Output the [x, y] coordinate of the center of the cell containing the given text.  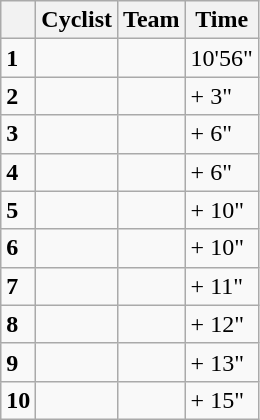
10'56" [222, 58]
9 [18, 362]
+ 12" [222, 324]
+ 11" [222, 286]
10 [18, 400]
1 [18, 58]
5 [18, 210]
Cyclist [77, 20]
+ 15" [222, 400]
Team [152, 20]
+ 13" [222, 362]
Time [222, 20]
7 [18, 286]
2 [18, 96]
+ 3" [222, 96]
6 [18, 248]
3 [18, 134]
4 [18, 172]
8 [18, 324]
